From the cell containing the given text, extract its center point as [X, Y] coordinate. 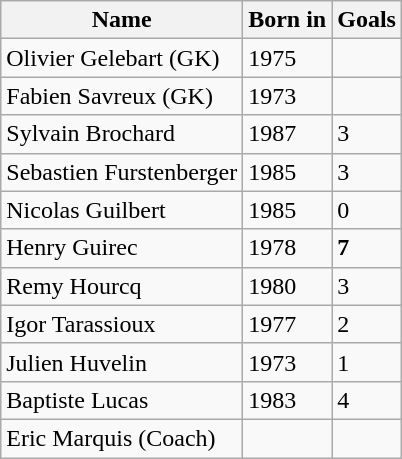
Sylvain Brochard [122, 134]
7 [367, 248]
Name [122, 20]
1983 [288, 400]
Fabien Savreux (GK) [122, 96]
1975 [288, 58]
Born in [288, 20]
1977 [288, 324]
Remy Hourcq [122, 286]
1978 [288, 248]
Nicolas Guilbert [122, 210]
1 [367, 362]
Baptiste Lucas [122, 400]
2 [367, 324]
Olivier Gelebart (GK) [122, 58]
0 [367, 210]
Eric Marquis (Coach) [122, 438]
Goals [367, 20]
4 [367, 400]
1987 [288, 134]
Julien Huvelin [122, 362]
Igor Tarassioux [122, 324]
Henry Guirec [122, 248]
Sebastien Furstenberger [122, 172]
1980 [288, 286]
